Provide the [x, y] coordinate of the cell's center where the given text is located.  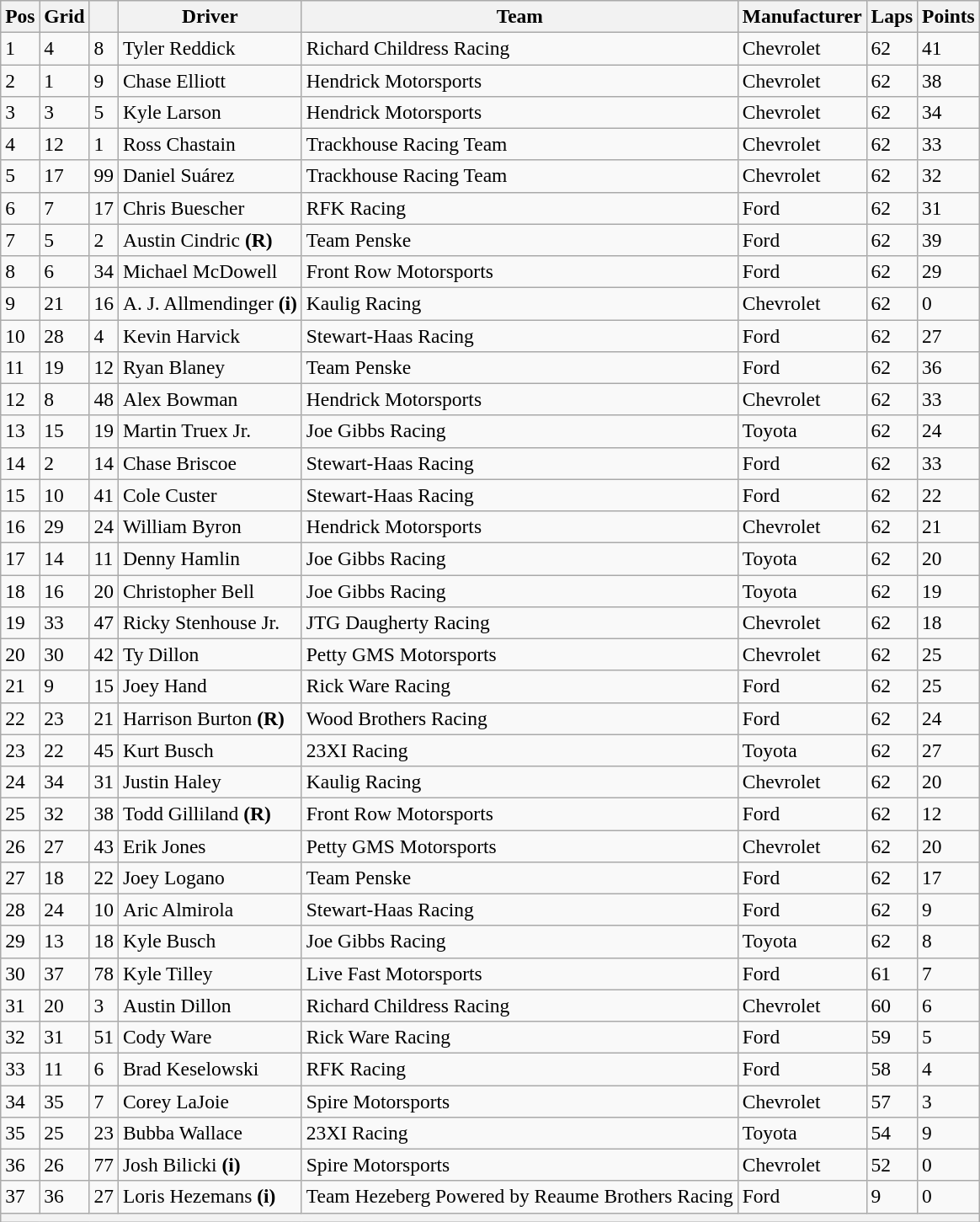
Chris Buescher [210, 208]
Christopher Bell [210, 590]
Kurt Busch [210, 750]
42 [104, 654]
Kyle Tilley [210, 974]
Team [519, 16]
A. J. Allmendinger (i) [210, 303]
Laps [892, 16]
77 [104, 1165]
Kevin Harvick [210, 335]
Wood Brothers Racing [519, 718]
William Byron [210, 526]
59 [892, 1037]
Cody Ware [210, 1037]
Daniel Suárez [210, 176]
43 [104, 846]
Chase Briscoe [210, 463]
Ryan Blaney [210, 367]
Manufacturer [802, 16]
Tyler Reddick [210, 48]
60 [892, 1006]
Corey LaJoie [210, 1101]
Chase Elliott [210, 80]
Kyle Busch [210, 942]
Cole Custer [210, 495]
58 [892, 1069]
Grid [64, 16]
JTG Daugherty Racing [519, 622]
Aric Almirola [210, 910]
Michael McDowell [210, 271]
Points [949, 16]
Bubba Wallace [210, 1133]
Team Hezeberg Powered by Reaume Brothers Racing [519, 1197]
54 [892, 1133]
Joey Logano [210, 878]
Joey Hand [210, 686]
Brad Keselowski [210, 1069]
Ricky Stenhouse Jr. [210, 622]
51 [104, 1037]
Austin Dillon [210, 1006]
Harrison Burton (R) [210, 718]
Driver [210, 16]
Martin Truex Jr. [210, 431]
78 [104, 974]
Austin Cindric (R) [210, 240]
48 [104, 399]
Todd Gilliland (R) [210, 814]
Josh Bilicki (i) [210, 1165]
Live Fast Motorsports [519, 974]
Loris Hezemans (i) [210, 1197]
Alex Bowman [210, 399]
99 [104, 176]
Pos [20, 16]
Kyle Larson [210, 112]
Erik Jones [210, 846]
45 [104, 750]
Ross Chastain [210, 144]
Ty Dillon [210, 654]
52 [892, 1165]
39 [949, 240]
47 [104, 622]
57 [892, 1101]
Denny Hamlin [210, 558]
Justin Haley [210, 782]
61 [892, 974]
